Determine the (X, Y) coordinate at the center of the cell enclosing the given text.  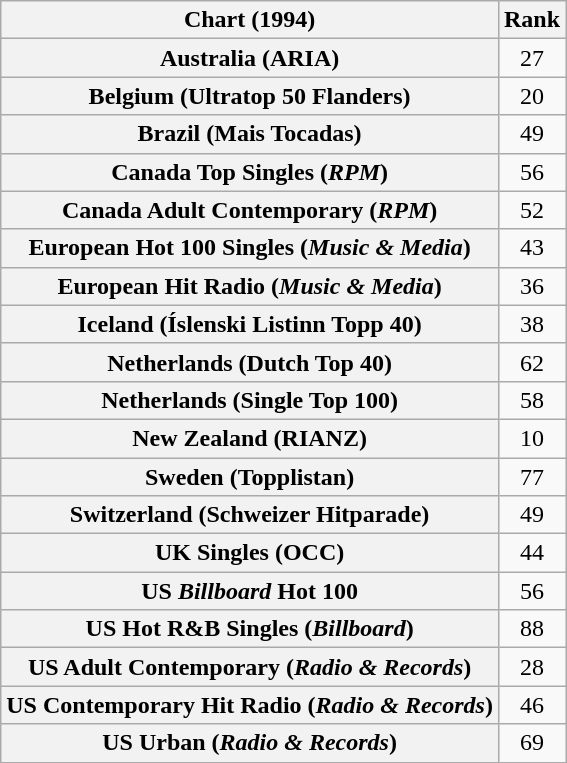
62 (532, 362)
46 (532, 705)
Canada Adult Contemporary (RPM) (250, 210)
38 (532, 324)
Canada Top Singles (RPM) (250, 172)
Australia (ARIA) (250, 58)
Sweden (Topplistan) (250, 477)
Switzerland (Schweizer Hitparade) (250, 515)
36 (532, 286)
Brazil (Mais Tocadas) (250, 134)
European Hot 100 Singles (Music & Media) (250, 248)
European Hit Radio (Music & Media) (250, 286)
27 (532, 58)
88 (532, 629)
US Urban (Radio & Records) (250, 743)
20 (532, 96)
US Hot R&B Singles (Billboard) (250, 629)
Rank (532, 20)
52 (532, 210)
Netherlands (Single Top 100) (250, 400)
44 (532, 553)
28 (532, 667)
43 (532, 248)
77 (532, 477)
US Billboard Hot 100 (250, 591)
10 (532, 438)
UK Singles (OCC) (250, 553)
58 (532, 400)
US Contemporary Hit Radio (Radio & Records) (250, 705)
Belgium (Ultratop 50 Flanders) (250, 96)
Iceland (Íslenski Listinn Topp 40) (250, 324)
Chart (1994) (250, 20)
Netherlands (Dutch Top 40) (250, 362)
New Zealand (RIANZ) (250, 438)
69 (532, 743)
US Adult Contemporary (Radio & Records) (250, 667)
